Return the (x, y) coordinate for the center point of the cell that contains the specified text.  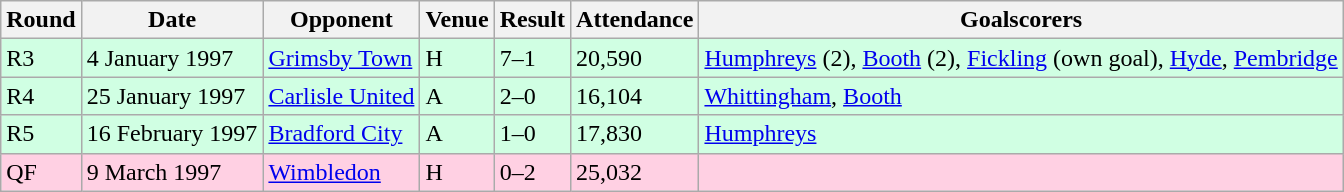
16,104 (635, 96)
Bradford City (342, 134)
Opponent (342, 20)
2–0 (532, 96)
QF (41, 172)
17,830 (635, 134)
R3 (41, 58)
25,032 (635, 172)
Goalscorers (1021, 20)
20,590 (635, 58)
Result (532, 20)
4 January 1997 (172, 58)
Humphreys (1021, 134)
Attendance (635, 20)
R4 (41, 96)
7–1 (532, 58)
R5 (41, 134)
0–2 (532, 172)
Grimsby Town (342, 58)
16 February 1997 (172, 134)
25 January 1997 (172, 96)
Whittingham, Booth (1021, 96)
1–0 (532, 134)
Carlisle United (342, 96)
Date (172, 20)
9 March 1997 (172, 172)
Humphreys (2), Booth (2), Fickling (own goal), Hyde, Pembridge (1021, 58)
Venue (457, 20)
Wimbledon (342, 172)
Round (41, 20)
